For the text-containing cell, return its midpoint in (X, Y) coordinate format. 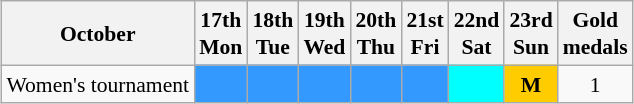
October (98, 33)
18thTue (272, 33)
20thThu (376, 33)
Women's tournament (98, 84)
19thWed (324, 33)
M (530, 84)
Goldmedals (596, 33)
1 (596, 84)
21stFri (424, 33)
17thMon (220, 33)
22ndSat (477, 33)
23rdSun (530, 33)
